Return (X, Y) of the center of cell containing provided text 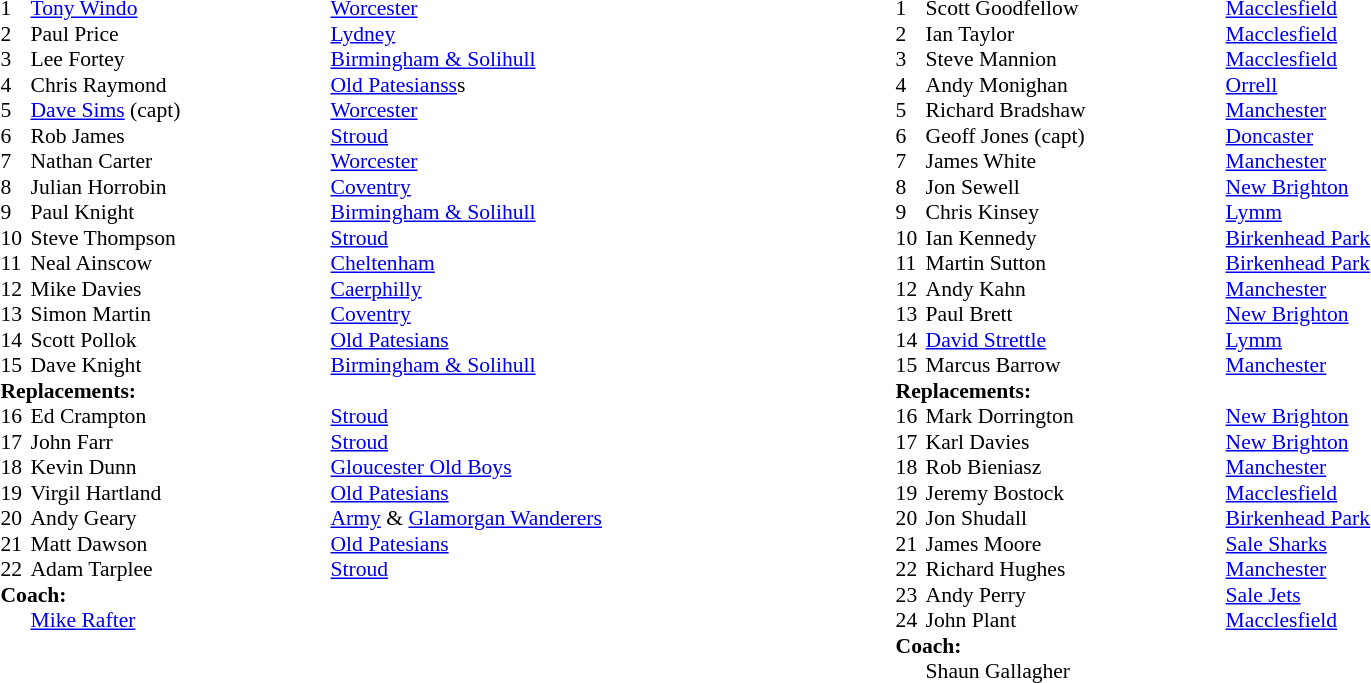
Lee Fortey (180, 59)
Cheltenham (466, 263)
Adam Tarplee (180, 569)
Martin Sutton (1076, 263)
Paul Price (180, 34)
Rob James (180, 136)
John Plant (1076, 621)
Paul Brett (1076, 315)
Richard Hughes (1076, 569)
Jon Sewell (1076, 187)
Ed Crampton (180, 417)
Andy Kahn (1076, 289)
Neal Ainscow (180, 263)
Simon Martin (180, 315)
James White (1076, 161)
Dave Sims (capt) (180, 111)
Mark Dorrington (1076, 417)
Steve Thompson (180, 238)
Scott Pollok (180, 340)
Matt Dawson (180, 544)
Marcus Barrow (1076, 365)
Richard Bradshaw (1076, 111)
Dave Knight (180, 365)
Paul Knight (180, 213)
Karl Davies (1076, 442)
Andy Perry (1076, 595)
Sale Jets (1298, 595)
24 (911, 621)
Ian Kennedy (1076, 238)
Gloucester Old Boys (466, 467)
Mike Rafter (180, 621)
Lydney (466, 34)
Mike Davies (180, 289)
Ian Taylor (1076, 34)
Old Patesiansss (466, 85)
James Moore (1076, 544)
Steve Mannion (1076, 59)
Andy Monighan (1076, 85)
Julian Horrobin (180, 187)
Kevin Dunn (180, 467)
Sale Sharks (1298, 544)
Orrell (1298, 85)
Nathan Carter (180, 161)
Geoff Jones (capt) (1076, 136)
Caerphilly (466, 289)
Jeremy Bostock (1076, 493)
Army & Glamorgan Wanderers (466, 519)
Chris Kinsey (1076, 213)
23 (911, 595)
John Farr (180, 442)
Chris Raymond (180, 85)
Rob Bieniasz (1076, 467)
Andy Geary (180, 519)
David Strettle (1076, 340)
Jon Shudall (1076, 519)
Doncaster (1298, 136)
Virgil Hartland (180, 493)
